From the cell containing the given text, extract its center point as (x, y) coordinate. 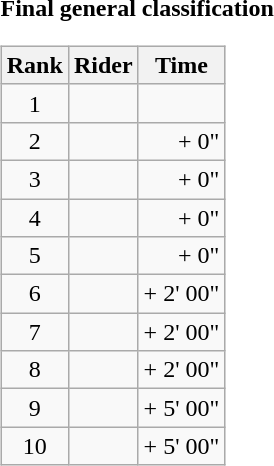
Time (182, 65)
10 (34, 446)
Rider (103, 65)
5 (34, 256)
2 (34, 141)
9 (34, 408)
3 (34, 179)
4 (34, 217)
Rank (34, 65)
8 (34, 370)
1 (34, 103)
7 (34, 332)
6 (34, 294)
